Output the [X, Y] coordinate of the center of the cell containing the given text.  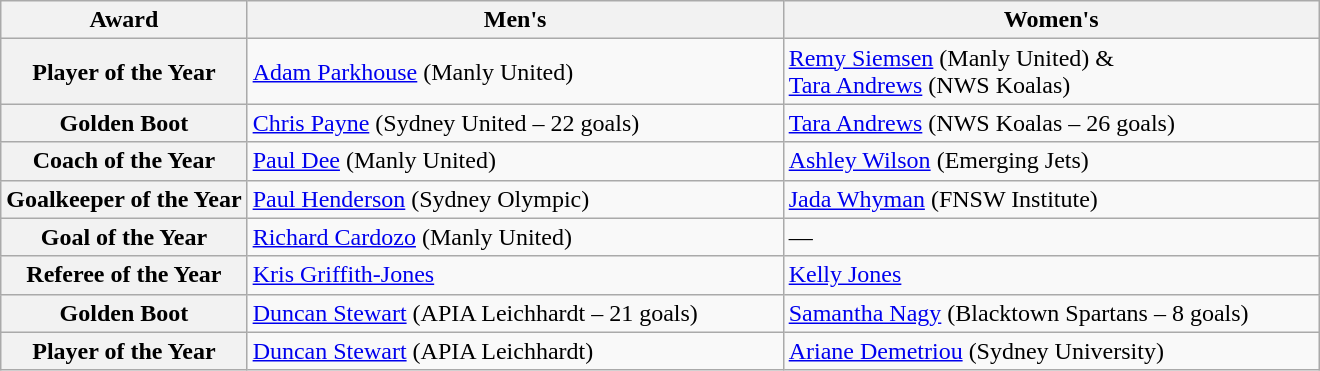
Adam Parkhouse (Manly United) [515, 72]
Chris Payne (Sydney United – 22 goals) [515, 123]
Paul Dee (Manly United) [515, 161]
Award [124, 20]
Samantha Nagy (Blacktown Spartans – 8 goals) [1051, 313]
Richard Cardozo (Manly United) [515, 237]
Ashley Wilson (Emerging Jets) [1051, 161]
Duncan Stewart (APIA Leichhardt) [515, 351]
Duncan Stewart (APIA Leichhardt – 21 goals) [515, 313]
Paul Henderson (Sydney Olympic) [515, 199]
— [1051, 237]
Referee of the Year [124, 275]
Kelly Jones [1051, 275]
Men's [515, 20]
Goalkeeper of the Year [124, 199]
Tara Andrews (NWS Koalas – 26 goals) [1051, 123]
Ariane Demetriou (Sydney University) [1051, 351]
Women's [1051, 20]
Kris Griffith-Jones [515, 275]
Goal of the Year [124, 237]
Coach of the Year [124, 161]
Jada Whyman (FNSW Institute) [1051, 199]
Remy Siemsen (Manly United) & Tara Andrews (NWS Koalas) [1051, 72]
